Return (X, Y) of the center of cell containing provided text 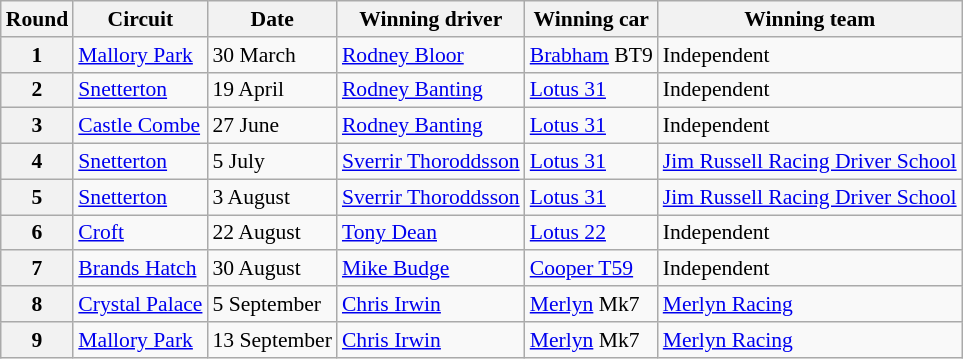
Cooper T59 (592, 269)
3 August (272, 197)
4 (38, 162)
Brabham BT9 (592, 55)
30 March (272, 55)
6 (38, 233)
8 (38, 304)
Winning team (810, 19)
2 (38, 90)
Tony Dean (431, 233)
5 (38, 197)
Winning driver (431, 19)
3 (38, 126)
Crystal Palace (140, 304)
5 September (272, 304)
Lotus 22 (592, 233)
Round (38, 19)
22 August (272, 233)
1 (38, 55)
Castle Combe (140, 126)
Brands Hatch (140, 269)
27 June (272, 126)
Croft (140, 233)
Rodney Bloor (431, 55)
7 (38, 269)
13 September (272, 340)
30 August (272, 269)
Date (272, 19)
9 (38, 340)
5 July (272, 162)
Winning car (592, 19)
19 April (272, 90)
Circuit (140, 19)
Mike Budge (431, 269)
